Locate the cell with the specified text and output its [X, Y] center coordinate. 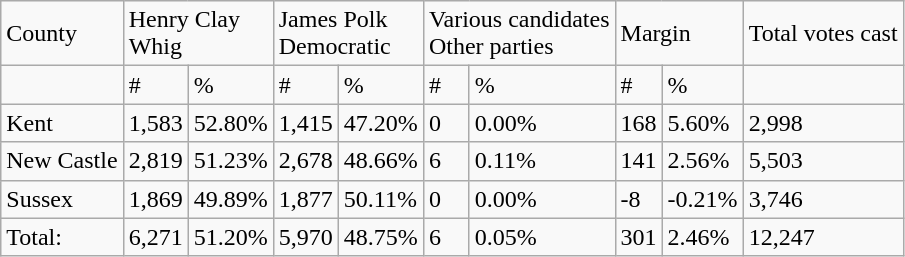
Margin [679, 34]
51.20% [230, 237]
Henry ClayWhig [198, 34]
2,819 [156, 161]
1,415 [306, 123]
50.11% [380, 199]
49.89% [230, 199]
-0.21% [702, 199]
2.56% [702, 161]
1,869 [156, 199]
2,678 [306, 161]
2,998 [823, 123]
1,877 [306, 199]
Total votes cast [823, 34]
12,247 [823, 237]
0.11% [542, 161]
47.20% [380, 123]
52.80% [230, 123]
Kent [62, 123]
1,583 [156, 123]
-8 [638, 199]
3,746 [823, 199]
James PolkDemocratic [348, 34]
New Castle [62, 161]
Total: [62, 237]
5.60% [702, 123]
0.05% [542, 237]
6,271 [156, 237]
Sussex [62, 199]
51.23% [230, 161]
48.75% [380, 237]
141 [638, 161]
48.66% [380, 161]
301 [638, 237]
5,503 [823, 161]
County [62, 34]
5,970 [306, 237]
Various candidatesOther parties [519, 34]
2.46% [702, 237]
168 [638, 123]
